Extract the [X, Y] coordinate from the center of the cell holding the provided text.  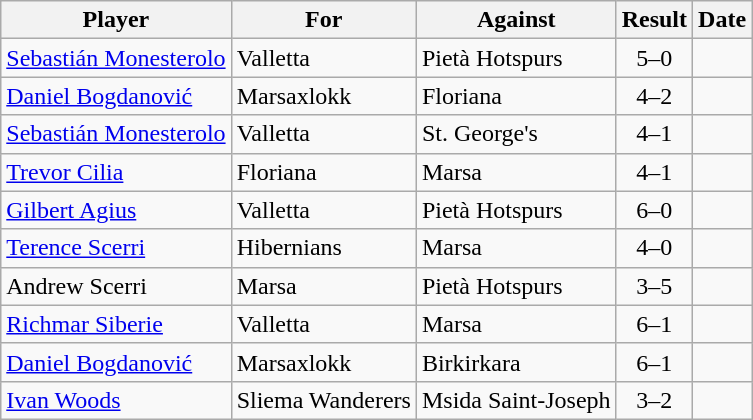
Andrew Scerri [116, 286]
Richmar Siberie [116, 324]
Against [516, 20]
Sliema Wanderers [324, 400]
St. George's [516, 134]
Birkirkara [516, 362]
For [324, 20]
Ivan Woods [116, 400]
Gilbert Agius [116, 210]
Trevor Cilia [116, 172]
Msida Saint-Joseph [516, 400]
3–5 [654, 286]
6–0 [654, 210]
4–2 [654, 96]
3–2 [654, 400]
Player [116, 20]
Hibernians [324, 248]
Result [654, 20]
Date [722, 20]
4–0 [654, 248]
5–0 [654, 58]
Terence Scerri [116, 248]
